Detect which cell encompasses the target text, then output its [X, Y] center coordinate. 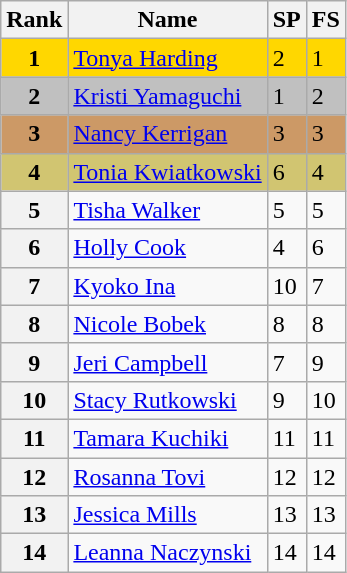
Tonya Harding [168, 58]
Tisha Walker [168, 210]
SP [286, 20]
Stacy Rutkowski [168, 400]
Rank [34, 20]
Kyoko Ina [168, 286]
FS [326, 20]
Nancy Kerrigan [168, 134]
Name [168, 20]
Nicole Bobek [168, 324]
Holly Cook [168, 248]
Rosanna Tovi [168, 477]
Kristi Yamaguchi [168, 96]
Tamara Kuchiki [168, 438]
Leanna Naczynski [168, 553]
Tonia Kwiatkowski [168, 172]
Jeri Campbell [168, 362]
Jessica Mills [168, 515]
